Determine the (x, y) coordinate at the center of the cell enclosing the given text.  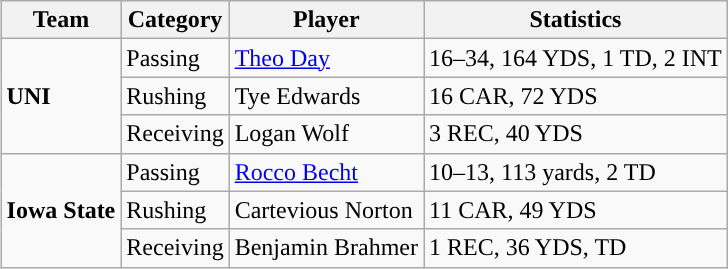
Cartevious Norton (326, 210)
Player (326, 20)
Iowa State (61, 210)
Category (175, 20)
10–13, 113 yards, 2 TD (576, 172)
Team (61, 20)
Logan Wolf (326, 134)
16 CAR, 72 YDS (576, 96)
11 CAR, 49 YDS (576, 210)
UNI (61, 96)
Tye Edwards (326, 96)
16–34, 164 YDS, 1 TD, 2 INT (576, 58)
Statistics (576, 20)
Benjamin Brahmer (326, 248)
Rocco Becht (326, 172)
1 REC, 36 YDS, TD (576, 248)
Theo Day (326, 58)
3 REC, 40 YDS (576, 134)
